Search for the cell housing the specified text and yield its (X, Y) center coordinate. 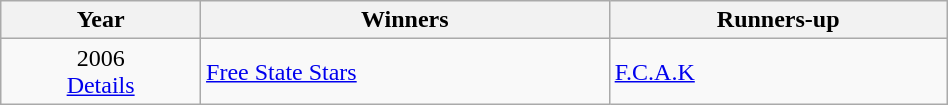
2006Details (101, 72)
Free State Stars (406, 72)
Runners-up (778, 20)
Winners (406, 20)
Year (101, 20)
F.C.A.K (778, 72)
